Provide the (X, Y) coordinate of the cell's center where the given text is located.  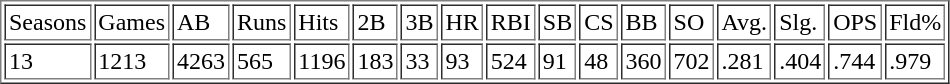
.744 (856, 62)
RBI (510, 22)
SB (557, 22)
CS (599, 22)
.281 (744, 62)
HR (462, 22)
48 (599, 62)
Fld% (916, 22)
SO (692, 22)
702 (692, 62)
3B (420, 22)
565 (261, 62)
AB (200, 22)
1213 (132, 62)
Games (132, 22)
Seasons (47, 22)
Hits (322, 22)
183 (376, 62)
2B (376, 22)
33 (420, 62)
93 (462, 62)
.404 (800, 62)
Avg. (744, 22)
OPS (856, 22)
Runs (261, 22)
360 (644, 62)
524 (510, 62)
Slg. (800, 22)
13 (47, 62)
BB (644, 22)
1196 (322, 62)
91 (557, 62)
.979 (916, 62)
4263 (200, 62)
